Pinpoint the cell where the given text exists, returning its [X, Y] midpoint coordinate. 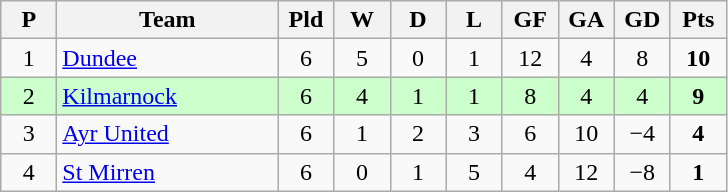
−8 [642, 172]
D [418, 20]
9 [698, 96]
GA [586, 20]
GD [642, 20]
W [362, 20]
Pts [698, 20]
−4 [642, 134]
Dundee [168, 58]
P [29, 20]
L [474, 20]
Pld [306, 20]
Kilmarnock [168, 96]
Team [168, 20]
Ayr United [168, 134]
St Mirren [168, 172]
GF [530, 20]
